Identify which cell holds the provided text, then report its [X, Y] central coordinate. 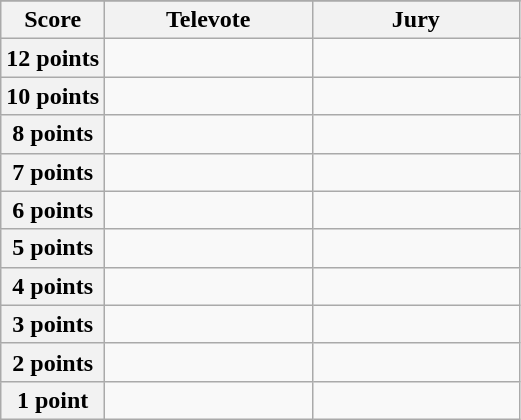
6 points [53, 210]
3 points [53, 324]
8 points [53, 134]
Jury [416, 20]
5 points [53, 248]
1 point [53, 400]
Score [53, 20]
Televote [209, 20]
4 points [53, 286]
2 points [53, 362]
7 points [53, 172]
10 points [53, 96]
12 points [53, 58]
